Capture the cell that displays the provided text and extract its [X, Y] central coordinate. 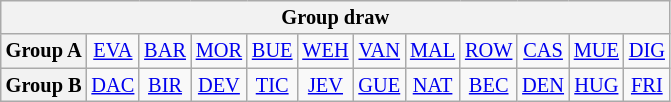
VAN [379, 51]
JEV [325, 85]
DAC [114, 85]
Group B [44, 85]
MOR [219, 51]
GUE [379, 85]
CAS [543, 51]
ROW [488, 51]
MAL [432, 51]
DEN [543, 85]
DEV [219, 85]
EVA [114, 51]
BIR [165, 85]
TIC [272, 85]
BEC [488, 85]
Group A [44, 51]
BUE [272, 51]
BAR [165, 51]
FRI [647, 85]
MUE [596, 51]
WEH [325, 51]
HUG [596, 85]
NAT [432, 85]
Group draw [336, 17]
DIG [647, 51]
